Extract the [x, y] coordinate from the center of the cell holding the provided text.  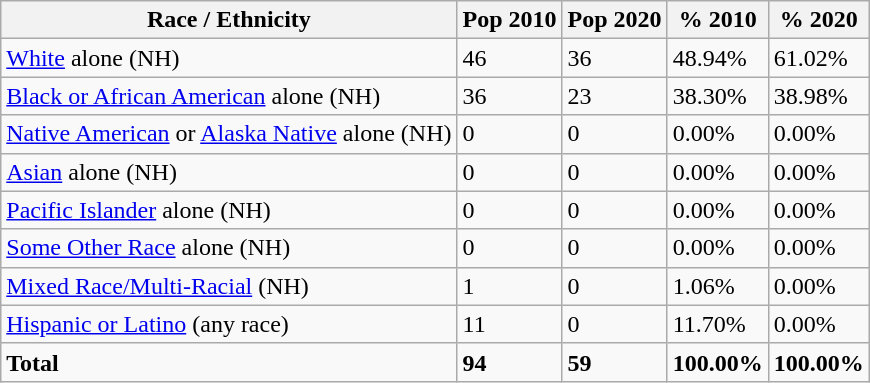
Asian alone (NH) [229, 172]
Black or African American alone (NH) [229, 96]
Total [229, 362]
11 [510, 324]
38.30% [718, 96]
94 [510, 362]
59 [614, 362]
% 2010 [718, 20]
61.02% [818, 58]
White alone (NH) [229, 58]
Hispanic or Latino (any race) [229, 324]
1.06% [718, 286]
23 [614, 96]
Pop 2020 [614, 20]
46 [510, 58]
Pacific Islander alone (NH) [229, 210]
Some Other Race alone (NH) [229, 248]
1 [510, 286]
% 2020 [818, 20]
11.70% [718, 324]
Native American or Alaska Native alone (NH) [229, 134]
Pop 2010 [510, 20]
48.94% [718, 58]
Mixed Race/Multi-Racial (NH) [229, 286]
Race / Ethnicity [229, 20]
38.98% [818, 96]
